Provide the (X, Y) coordinate of the cell's center where the given text is located.  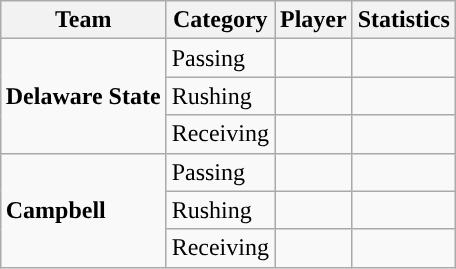
Category (220, 20)
Team (83, 20)
Delaware State (83, 96)
Player (313, 20)
Campbell (83, 210)
Statistics (404, 20)
